Scan for the cell matching the given text and deliver its [X, Y] coordinate at center. 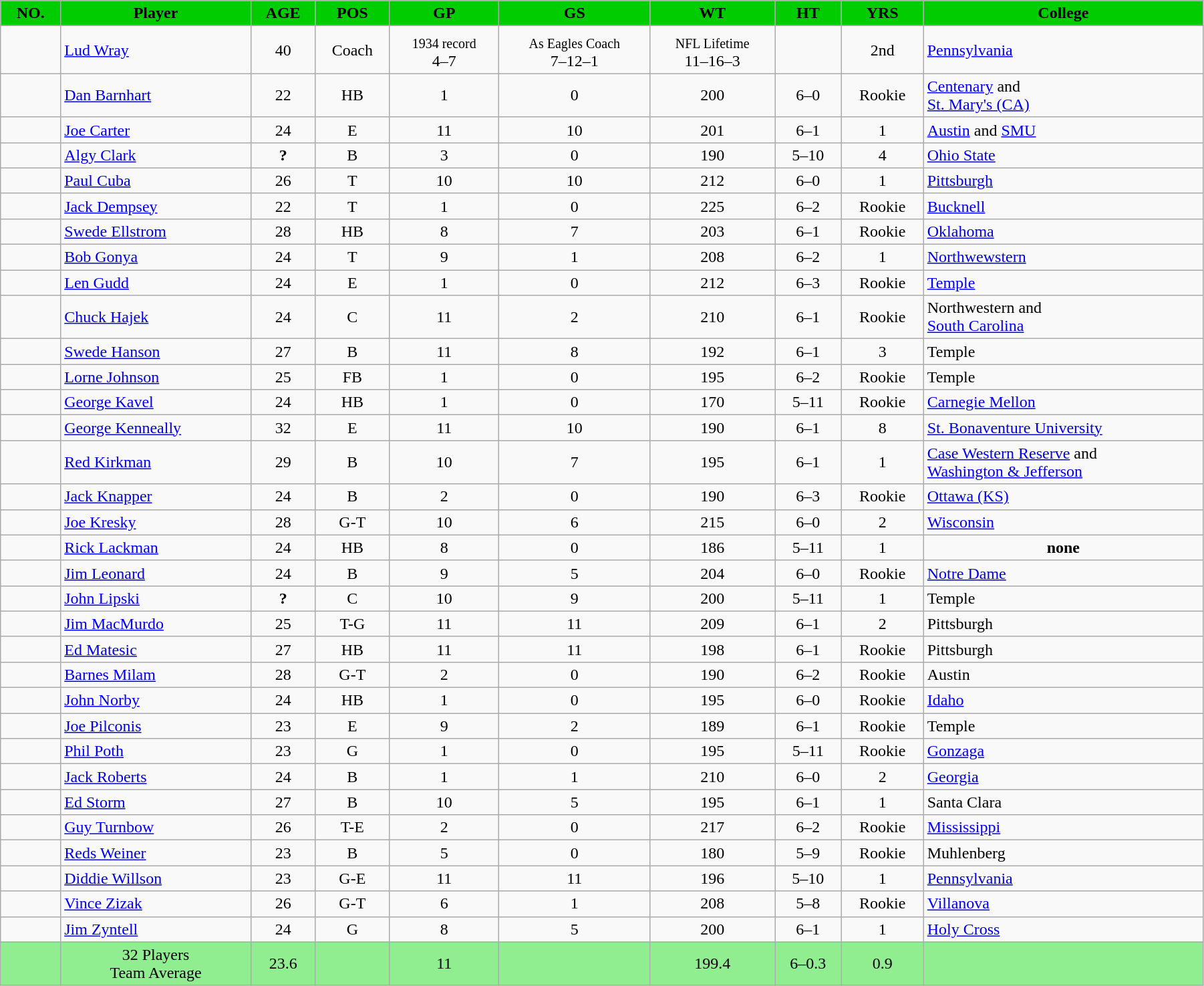
Centenary and St. Mary's (CA) [1063, 95]
170 [712, 402]
Lud Wray [156, 49]
Georgia [1063, 777]
40 [283, 49]
Swede Ellstrom [156, 231]
Jim Leonard [156, 573]
Dan Barnhart [156, 95]
23.6 [283, 964]
Jim MacMurdo [156, 624]
College [1063, 13]
Ohio State [1063, 155]
32 [283, 428]
Diddie Willson [156, 878]
Carnegie Mellon [1063, 402]
199.4 [712, 964]
Jack Roberts [156, 777]
Northwestern and South Carolina [1063, 317]
209 [712, 624]
Len Gudd [156, 283]
Barnes Milam [156, 674]
198 [712, 649]
John Norby [156, 701]
Jim Zyntell [156, 929]
Ed Storm [156, 802]
Jack Knapper [156, 497]
Oklahoma [1063, 231]
WT [712, 13]
0.9 [882, 964]
189 [712, 726]
Bob Gonya [156, 257]
Idaho [1063, 701]
215 [712, 522]
NFL Lifetime11–16–3 [712, 49]
Muhlenberg [1063, 853]
5–9 [808, 853]
As Eagles Coach7–12–1 [575, 49]
Joe Pilconis [156, 726]
5–8 [808, 904]
203 [712, 231]
Player [156, 13]
2nd [882, 49]
Ed Matesic [156, 649]
FB [353, 377]
Lorne Johnson [156, 377]
John Lipski [156, 598]
Wisconsin [1063, 522]
HT [808, 13]
225 [712, 206]
Austin and SMU [1063, 130]
Austin [1063, 674]
Rick Lackman [156, 547]
4 [882, 155]
Paul Cuba [156, 180]
St. Bonaventure University [1063, 428]
32 Players Team Average [156, 964]
GP [444, 13]
Red Kirkman [156, 463]
G-E [353, 878]
Gonzaga [1063, 751]
Vince Zizak [156, 904]
Notre Dame [1063, 573]
Holy Cross [1063, 929]
Jack Dempsey [156, 206]
Ottawa (KS) [1063, 497]
Swede Hanson [156, 352]
Chuck Hajek [156, 317]
1934 record4–7 [444, 49]
Northwewstern [1063, 257]
Mississippi [1063, 828]
Joe Carter [156, 130]
T-E [353, 828]
Coach [353, 49]
George Kenneally [156, 428]
192 [712, 352]
none [1063, 547]
186 [712, 547]
POS [353, 13]
AGE [283, 13]
Algy Clark [156, 155]
NO. [31, 13]
Villanova [1063, 904]
Santa Clara [1063, 802]
204 [712, 573]
YRS [882, 13]
201 [712, 130]
Joe Kresky [156, 522]
George Kavel [156, 402]
Case Western Reserve and Washington & Jefferson [1063, 463]
Guy Turnbow [156, 828]
T-G [353, 624]
180 [712, 853]
Bucknell [1063, 206]
Phil Poth [156, 751]
217 [712, 828]
29 [283, 463]
Reds Weiner [156, 853]
196 [712, 878]
6–0.3 [808, 964]
GS [575, 13]
